Pinpoint the cell where the given text exists, returning its (X, Y) midpoint coordinate. 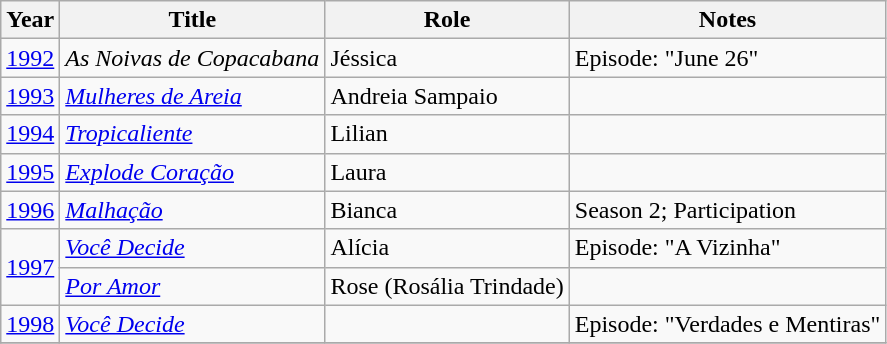
Jéssica (447, 58)
As Noivas de Copacabana (192, 58)
Tropicaliente (192, 134)
1996 (30, 210)
Alícia (447, 248)
1998 (30, 324)
Andreia Sampaio (447, 96)
Lilian (447, 134)
Title (192, 20)
Bianca (447, 210)
Episode: "June 26" (728, 58)
Season 2; Participation (728, 210)
1992 (30, 58)
1993 (30, 96)
Laura (447, 172)
1997 (30, 267)
Por Amor (192, 286)
Mulheres de Areia (192, 96)
Notes (728, 20)
Role (447, 20)
1994 (30, 134)
1995 (30, 172)
Episode: "A Vizinha" (728, 248)
Malhação (192, 210)
Rose (Rosália Trindade) (447, 286)
Year (30, 20)
Episode: "Verdades e Mentiras" (728, 324)
Explode Coração (192, 172)
